Return the (X, Y) coordinate for the center point of the cell that contains the specified text.  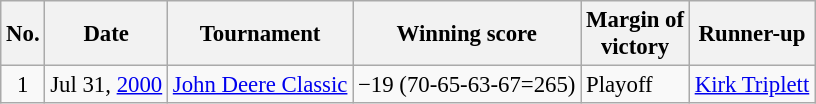
Date (106, 34)
−19 (70-65-63-67=265) (467, 85)
Kirk Triplett (752, 85)
Margin ofvictory (636, 34)
Winning score (467, 34)
Runner-up (752, 34)
Playoff (636, 85)
Tournament (260, 34)
1 (23, 85)
John Deere Classic (260, 85)
No. (23, 34)
Jul 31, 2000 (106, 85)
